Detect which cell encompasses the target text, then output its (X, Y) center coordinate. 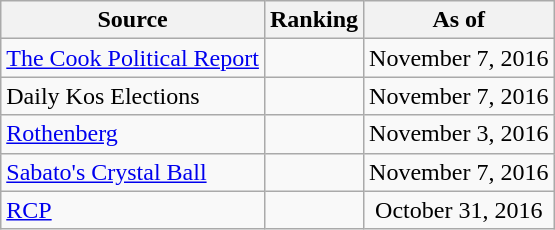
November 3, 2016 (459, 134)
Rothenberg (133, 134)
Source (133, 20)
RCP (133, 210)
As of (459, 20)
Ranking (314, 20)
October 31, 2016 (459, 210)
Daily Kos Elections (133, 96)
Sabato's Crystal Ball (133, 172)
The Cook Political Report (133, 58)
